Capture the cell that displays the provided text and extract its (X, Y) central coordinate. 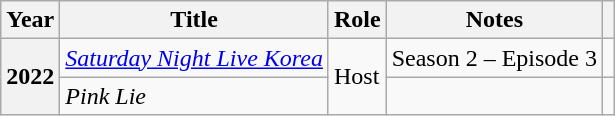
Host (357, 77)
Pink Lie (194, 96)
2022 (30, 77)
Saturday Night Live Korea (194, 58)
Role (357, 20)
Season 2 – Episode 3 (494, 58)
Title (194, 20)
Year (30, 20)
Notes (494, 20)
